Return the [x, y] coordinate for the center point of the cell that contains the specified text.  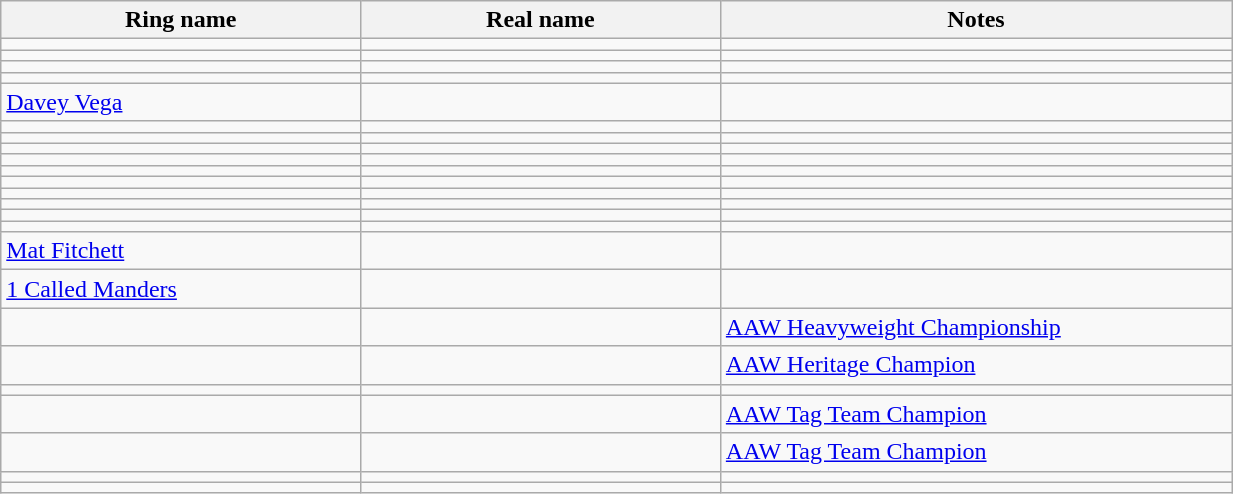
AAW Heritage Champion [976, 365]
Ring name [181, 20]
Notes [976, 20]
AAW Heavyweight Championship [976, 327]
Real name [541, 20]
1 Called Manders [181, 289]
Mat Fitchett [181, 251]
Davey Vega [181, 102]
